Extract the [x, y] coordinate from the center of the cell holding the provided text.  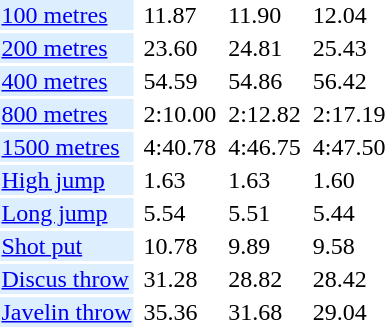
11.90 [265, 15]
200 metres [66, 48]
10.78 [180, 246]
5.51 [265, 213]
54.86 [265, 81]
31.68 [265, 312]
Javelin throw [66, 312]
2:10.00 [180, 114]
24.81 [265, 48]
Shot put [66, 246]
High jump [66, 180]
Discus throw [66, 279]
4:40.78 [180, 147]
400 metres [66, 81]
23.60 [180, 48]
2:12.82 [265, 114]
11.87 [180, 15]
9.89 [265, 246]
28.82 [265, 279]
35.36 [180, 312]
800 metres [66, 114]
54.59 [180, 81]
Long jump [66, 213]
5.54 [180, 213]
100 metres [66, 15]
4:46.75 [265, 147]
31.28 [180, 279]
1500 metres [66, 147]
